Scan for the cell matching the given text and deliver its [x, y] coordinate at center. 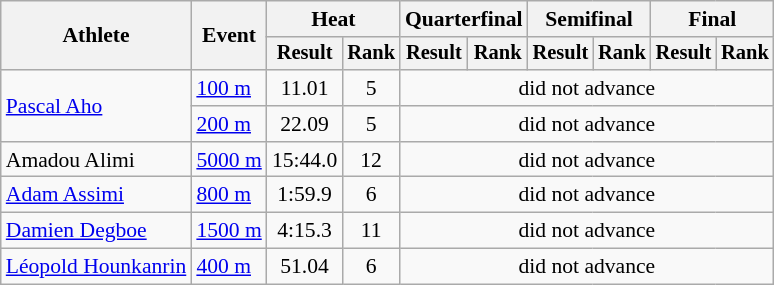
11 [371, 231]
100 m [228, 88]
51.04 [304, 267]
Event [228, 36]
Léopold Hounkanrin [96, 267]
Final [712, 19]
12 [371, 160]
200 m [228, 124]
Quarterfinal [464, 19]
Amadou Alimi [96, 160]
1:59.9 [304, 195]
Adam Assimi [96, 195]
11.01 [304, 88]
800 m [228, 195]
5000 m [228, 160]
1500 m [228, 231]
400 m [228, 267]
22.09 [304, 124]
Semifinal [590, 19]
Heat [334, 19]
4:15.3 [304, 231]
Damien Degboe [96, 231]
Pascal Aho [96, 106]
15:44.0 [304, 160]
Athlete [96, 36]
